Extract the (x, y) coordinate from the center of the cell holding the provided text.  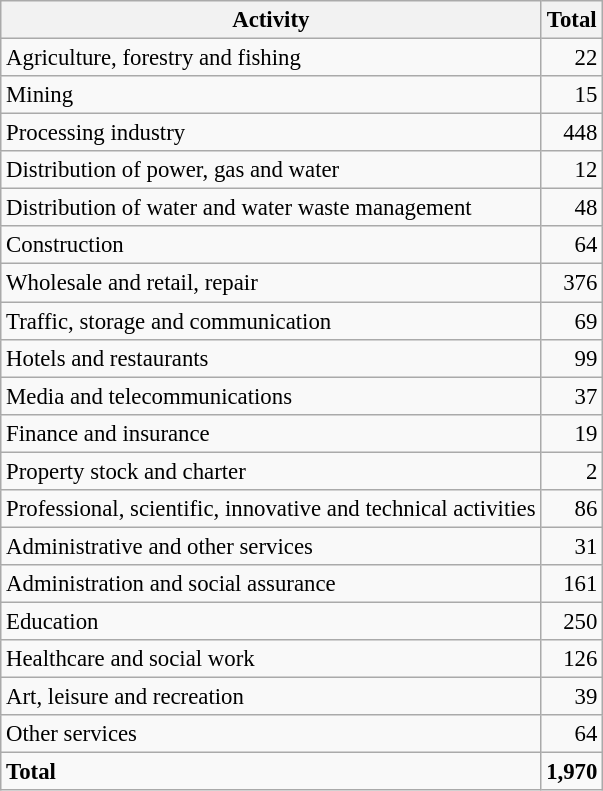
Wholesale and retail, repair (271, 283)
37 (572, 396)
448 (572, 133)
Other services (271, 734)
Activity (271, 20)
Traffic, storage and communication (271, 321)
Hotels and restaurants (271, 358)
15 (572, 95)
39 (572, 697)
Professional, scientific, innovative and technical activities (271, 509)
1,970 (572, 772)
2 (572, 471)
Mining (271, 95)
126 (572, 659)
Construction (271, 245)
19 (572, 433)
Distribution of power, gas and water (271, 170)
99 (572, 358)
Administration and social assurance (271, 584)
Media and telecommunications (271, 396)
Education (271, 621)
Healthcare and social work (271, 659)
Agriculture, forestry and fishing (271, 58)
Administrative and other services (271, 546)
376 (572, 283)
Property stock and charter (271, 471)
Processing industry (271, 133)
48 (572, 208)
69 (572, 321)
161 (572, 584)
86 (572, 509)
Art, leisure and recreation (271, 697)
250 (572, 621)
22 (572, 58)
12 (572, 170)
Distribution of water and water waste management (271, 208)
31 (572, 546)
Finance and insurance (271, 433)
